Determine the [X, Y] coordinate at the center of the cell enclosing the given text.  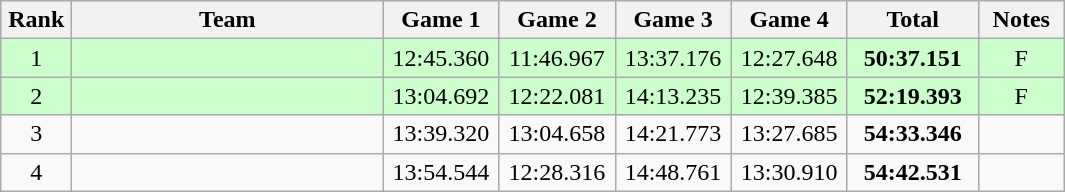
3 [36, 134]
Notes [1021, 20]
13:37.176 [673, 58]
13:04.692 [441, 96]
52:19.393 [912, 96]
Rank [36, 20]
2 [36, 96]
12:22.081 [557, 96]
11:46.967 [557, 58]
54:33.346 [912, 134]
50:37.151 [912, 58]
12:28.316 [557, 172]
12:45.360 [441, 58]
4 [36, 172]
12:27.648 [789, 58]
14:21.773 [673, 134]
12:39.385 [789, 96]
13:39.320 [441, 134]
13:04.658 [557, 134]
13:54.544 [441, 172]
13:30.910 [789, 172]
Game 3 [673, 20]
14:13.235 [673, 96]
Game 2 [557, 20]
13:27.685 [789, 134]
Game 4 [789, 20]
Game 1 [441, 20]
14:48.761 [673, 172]
Team [228, 20]
Total [912, 20]
54:42.531 [912, 172]
1 [36, 58]
